Provide the (X, Y) coordinate of the cell's center where the given text is located.  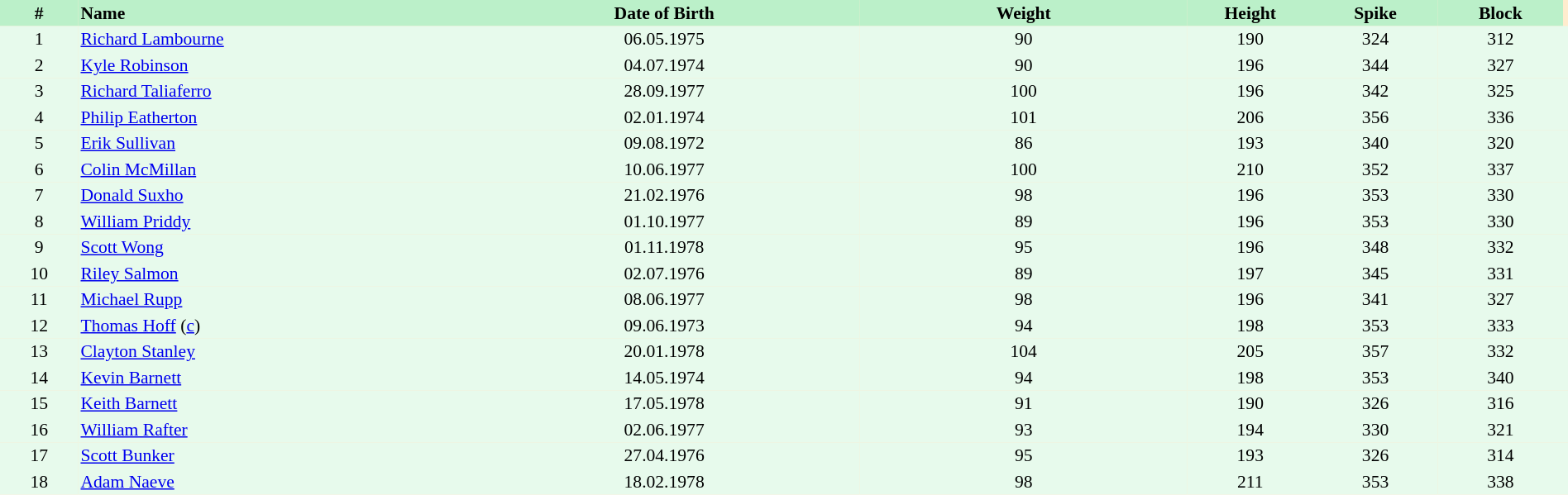
Date of Birth (664, 13)
325 (1500, 91)
206 (1250, 117)
06.05.1975 (664, 40)
Michael Rupp (273, 299)
William Rafter (273, 430)
Donald Suxho (273, 195)
10.06.1977 (664, 169)
314 (1500, 456)
Spike (1374, 13)
Philip Eatherton (273, 117)
Kevin Barnett (273, 378)
Height (1250, 13)
Scott Bunker (273, 456)
3 (39, 91)
312 (1500, 40)
01.10.1977 (664, 221)
20.01.1978 (664, 352)
18 (39, 482)
345 (1374, 274)
17 (39, 456)
Adam Naeve (273, 482)
344 (1374, 65)
5 (39, 144)
08.06.1977 (664, 299)
101 (1024, 117)
357 (1374, 352)
316 (1500, 403)
13 (39, 352)
Thomas Hoff (c) (273, 326)
14.05.1974 (664, 378)
9 (39, 248)
86 (1024, 144)
William Priddy (273, 221)
21.02.1976 (664, 195)
09.06.1973 (664, 326)
11 (39, 299)
194 (1250, 430)
04.07.1974 (664, 65)
2 (39, 65)
Scott Wong (273, 248)
6 (39, 169)
02.07.1976 (664, 274)
Colin McMillan (273, 169)
01.11.1978 (664, 248)
Richard Lambourne (273, 40)
324 (1374, 40)
Weight (1024, 13)
Richard Taliaferro (273, 91)
28.09.1977 (664, 91)
104 (1024, 352)
15 (39, 403)
Name (273, 13)
17.05.1978 (664, 403)
336 (1500, 117)
# (39, 13)
16 (39, 430)
348 (1374, 248)
Erik Sullivan (273, 144)
09.08.1972 (664, 144)
1 (39, 40)
Clayton Stanley (273, 352)
18.02.1978 (664, 482)
93 (1024, 430)
341 (1374, 299)
Block (1500, 13)
337 (1500, 169)
8 (39, 221)
356 (1374, 117)
10 (39, 274)
338 (1500, 482)
197 (1250, 274)
211 (1250, 482)
321 (1500, 430)
27.04.1976 (664, 456)
205 (1250, 352)
210 (1250, 169)
Riley Salmon (273, 274)
331 (1500, 274)
02.06.1977 (664, 430)
Keith Barnett (273, 403)
333 (1500, 326)
12 (39, 326)
320 (1500, 144)
Kyle Robinson (273, 65)
4 (39, 117)
14 (39, 378)
7 (39, 195)
91 (1024, 403)
02.01.1974 (664, 117)
352 (1374, 169)
342 (1374, 91)
